Find where the given text appears and provide that cell's center as [X, Y] coordinate. 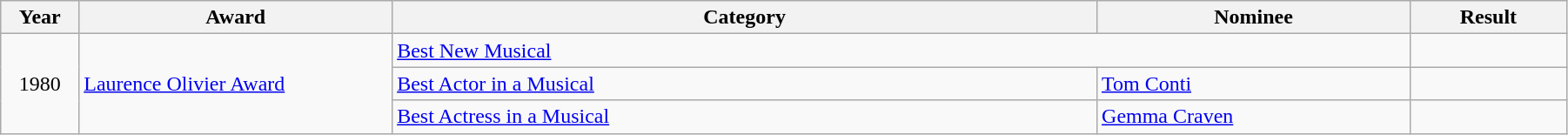
Best Actor in a Musical [745, 84]
Year [40, 17]
Best New Musical [901, 51]
Result [1488, 17]
Tom Conti [1254, 84]
Award [236, 17]
Nominee [1254, 17]
Gemma Craven [1254, 117]
Best Actress in a Musical [745, 117]
Laurence Olivier Award [236, 84]
1980 [40, 84]
Category [745, 17]
